Capture the cell that displays the provided text and extract its (X, Y) central coordinate. 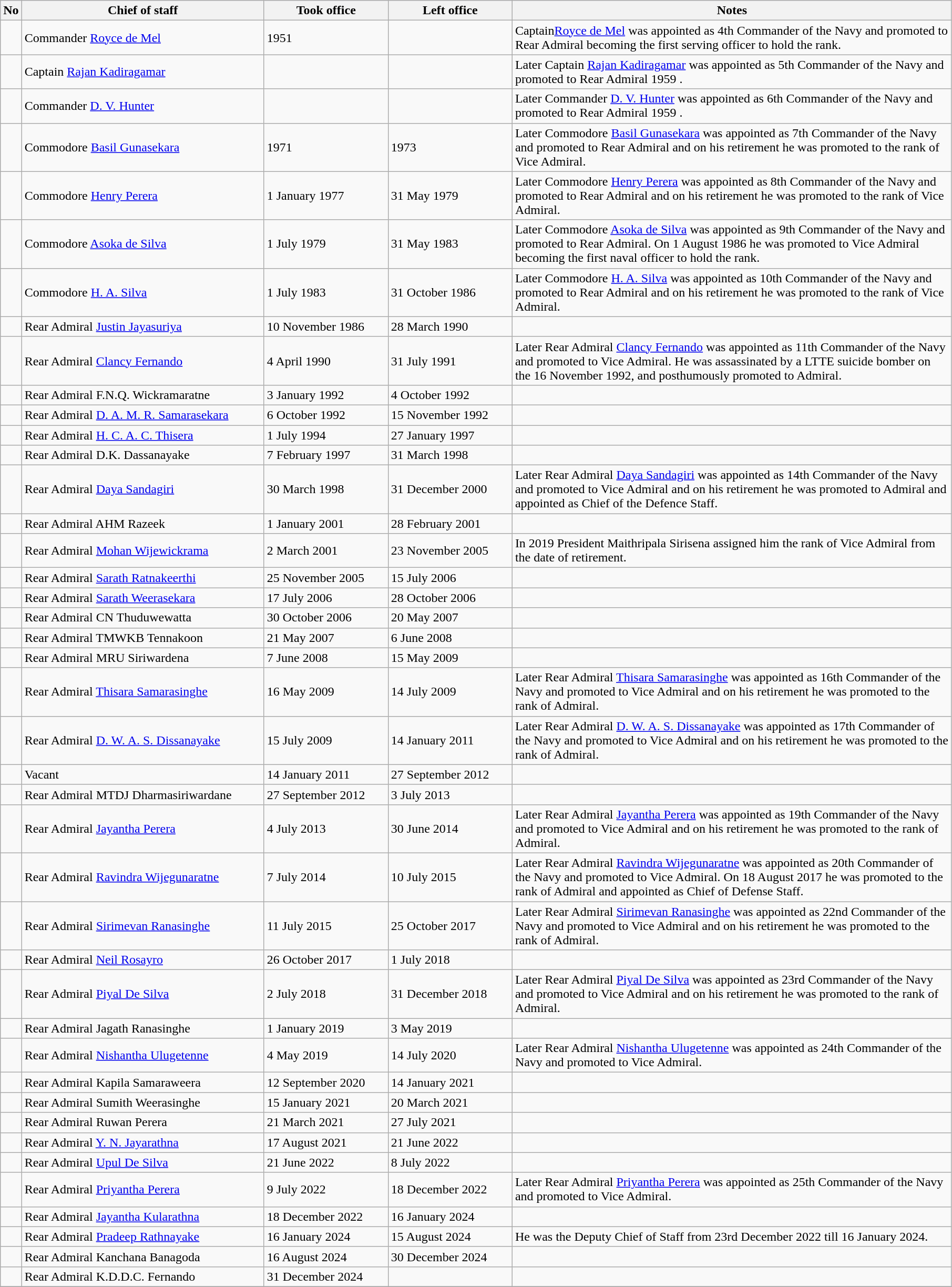
Rear Admiral Priyantha Perera (143, 1189)
10 July 2015 (450, 877)
CaptainRoyce de Mel was appointed as 4th Commander of the Navy and promoted to Rear Admiral becoming the first serving officer to hold the rank. (732, 38)
2 July 2018 (326, 994)
1 July 2018 (450, 960)
Rear Admiral Daya Sandagiri (143, 489)
Commodore Asoka de Silva (143, 244)
15 July 2009 (326, 740)
31 May 1979 (450, 196)
Rear Admiral Neil Rosayro (143, 960)
9 July 2022 (326, 1189)
1971 (326, 147)
Rear Admiral Y. N. Jayarathna (143, 1142)
25 October 2017 (450, 925)
Rear Admiral MRU Siriwardena (143, 658)
Rear Admiral Jayantha Kularathna (143, 1217)
Rear Admiral Pradeep Rathnayake (143, 1237)
1973 (450, 147)
15 May 2009 (450, 658)
Rear Admiral Jayantha Perera (143, 829)
1951 (326, 38)
Rear Admiral CN Thuduwewatta (143, 618)
15 July 2006 (450, 578)
Rear Admiral Sirimevan Ranasinghe (143, 925)
Rear Admiral F.N.Q. Wickramaratne (143, 395)
4 October 1992 (450, 395)
Captain Rajan Kadiragamar (143, 71)
16 May 2009 (326, 692)
26 October 2017 (326, 960)
Commander Royce de Mel (143, 38)
He was the Deputy Chief of Staff from 23rd December 2022 till 16 January 2024. (732, 1237)
20 May 2007 (450, 618)
Rear Admiral H. C. A. C. Thisera (143, 435)
7 July 2014 (326, 877)
23 November 2005 (450, 551)
14 July 2020 (450, 1056)
Commodore Henry Perera (143, 196)
Notes (732, 11)
28 October 2006 (450, 598)
8 July 2022 (450, 1162)
1 January 2019 (326, 1028)
Rear Admiral Clancy Fernando (143, 361)
1 January 2001 (326, 524)
Rear Admiral D.K. Dassanayake (143, 455)
2 March 2001 (326, 551)
10 November 1986 (326, 326)
Later Rear Admiral Priyantha Perera was appointed as 25th Commander of the Navy and promoted to Vice Admiral. (732, 1189)
Rear Admiral D. W. A. S. Dissanayake (143, 740)
Rear Admiral Ruwan Perera (143, 1122)
Rear Admiral Thisara Samarasinghe (143, 692)
20 March 2021 (450, 1102)
31 October 1986 (450, 292)
31 May 1983 (450, 244)
27 January 1997 (450, 435)
Rear Admiral Kanchana Banagoda (143, 1257)
1 July 1979 (326, 244)
31 July 1991 (450, 361)
7 February 1997 (326, 455)
4 May 2019 (326, 1056)
30 December 2024 (450, 1257)
14 January 2021 (450, 1082)
31 December 2024 (326, 1276)
Rear Admiral Kapila Samaraweera (143, 1082)
4 July 2013 (326, 829)
Vacant (143, 774)
30 June 2014 (450, 829)
4 April 1990 (326, 361)
6 June 2008 (450, 638)
Took office (326, 11)
Rear Admiral AHM Razeek (143, 524)
6 October 1992 (326, 415)
Later Captain Rajan Kadiragamar was appointed as 5th Commander of the Navy and promoted to Rear Admiral 1959 . (732, 71)
28 February 2001 (450, 524)
In 2019 President Maithripala Sirisena assigned him the rank of Vice Admiral from the date of retirement. (732, 551)
28 March 1990 (450, 326)
3 May 2019 (450, 1028)
31 December 2000 (450, 489)
Rear Admiral Nishantha Ulugetenne (143, 1056)
3 January 1992 (326, 395)
Rear Admiral TMWKB Tennakoon (143, 638)
Rear Admiral Piyal De Silva (143, 994)
15 November 1992 (450, 415)
1 July 1994 (326, 435)
21 May 2007 (326, 638)
Chief of staff (143, 11)
7 June 2008 (326, 658)
31 March 1998 (450, 455)
12 September 2020 (326, 1082)
Rear Admiral Jagath Ranasinghe (143, 1028)
21 March 2021 (326, 1122)
Commander D. V. Hunter (143, 106)
Left office (450, 11)
Rear Admiral Sumith Weerasinghe (143, 1102)
Commodore H. A. Silva (143, 292)
1 January 1977 (326, 196)
Rear Admiral D. A. M. R. Samarasekara (143, 415)
1 July 1983 (326, 292)
16 August 2024 (326, 1257)
3 July 2013 (450, 794)
No (11, 11)
Rear Admiral K.D.D.C. Fernando (143, 1276)
Later Commander D. V. Hunter was appointed as 6th Commander of the Navy and promoted to Rear Admiral 1959 . (732, 106)
15 August 2024 (450, 1237)
Rear Admiral Sarath Ratnakeerthi (143, 578)
Rear Admiral Sarath Weerasekara (143, 598)
25 November 2005 (326, 578)
Rear Admiral Justin Jayasuriya (143, 326)
Later Rear Admiral Nishantha Ulugetenne was appointed as 24th Commander of the Navy and promoted to Vice Admiral. (732, 1056)
Rear Admiral Ravindra Wijegunaratne (143, 877)
30 March 1998 (326, 489)
14 July 2009 (450, 692)
30 October 2006 (326, 618)
Rear Admiral MTDJ Dharmasiriwardane (143, 794)
15 January 2021 (326, 1102)
31 December 2018 (450, 994)
17 August 2021 (326, 1142)
27 July 2021 (450, 1122)
Rear Admiral Mohan Wijewickrama (143, 551)
Rear Admiral Upul De Silva (143, 1162)
Commodore Basil Gunasekara (143, 147)
17 July 2006 (326, 598)
11 July 2015 (326, 925)
